Locate the cell with the specified text and output its (x, y) center coordinate. 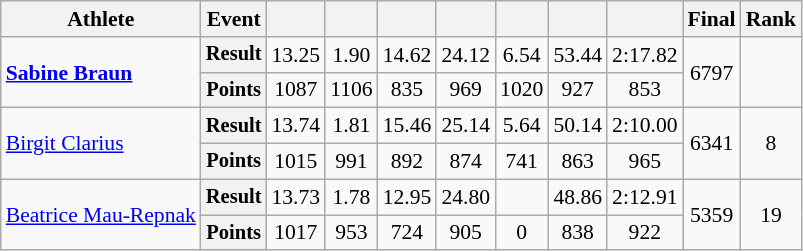
853 (644, 90)
Birgit Clarius (101, 144)
Final (712, 19)
969 (466, 90)
953 (351, 233)
835 (408, 90)
927 (578, 90)
2:12.91 (644, 197)
1.78 (351, 197)
53.44 (578, 55)
1.81 (351, 126)
892 (408, 162)
24.12 (466, 55)
8 (772, 144)
838 (578, 233)
1.90 (351, 55)
5359 (712, 214)
6.54 (522, 55)
922 (644, 233)
24.80 (466, 197)
48.86 (578, 197)
13.74 (296, 126)
1015 (296, 162)
1106 (351, 90)
905 (466, 233)
14.62 (408, 55)
12.95 (408, 197)
Sabine Braun (101, 72)
724 (408, 233)
Beatrice Mau-Repnak (101, 214)
19 (772, 214)
13.25 (296, 55)
Event (234, 19)
874 (466, 162)
1020 (522, 90)
863 (578, 162)
0 (522, 233)
Rank (772, 19)
15.46 (408, 126)
25.14 (466, 126)
1087 (296, 90)
991 (351, 162)
2:17.82 (644, 55)
2:10.00 (644, 126)
965 (644, 162)
6797 (712, 72)
50.14 (578, 126)
5.64 (522, 126)
1017 (296, 233)
6341 (712, 144)
13.73 (296, 197)
Athlete (101, 19)
741 (522, 162)
